Locate the cell with the specified text and output its (x, y) center coordinate. 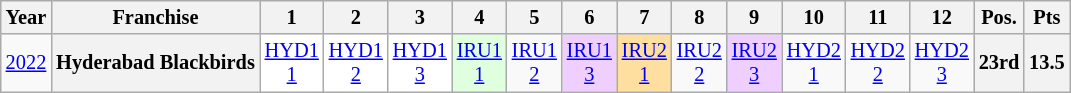
2 (356, 17)
3 (420, 17)
1 (292, 17)
IRU11 (480, 63)
12 (942, 17)
4 (480, 17)
IRU21 (644, 63)
HYD21 (814, 63)
Pos. (999, 17)
2022 (26, 63)
Hyderabad Blackbirds (156, 63)
9 (754, 17)
HYD23 (942, 63)
Pts (1046, 17)
HYD13 (420, 63)
IRU22 (700, 63)
10 (814, 17)
23rd (999, 63)
6 (590, 17)
HYD11 (292, 63)
13.5 (1046, 63)
IRU12 (534, 63)
5 (534, 17)
HYD12 (356, 63)
IRU23 (754, 63)
Year (26, 17)
IRU13 (590, 63)
8 (700, 17)
HYD22 (878, 63)
Franchise (156, 17)
7 (644, 17)
11 (878, 17)
